Pinpoint the cell where the given text exists, returning its [x, y] midpoint coordinate. 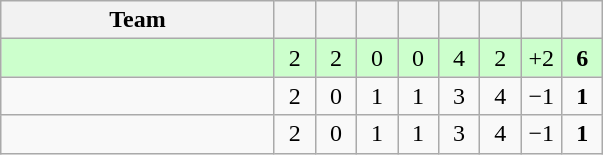
6 [582, 58]
+2 [542, 58]
Team [138, 20]
